Detect which cell encompasses the target text, then output its (x, y) center coordinate. 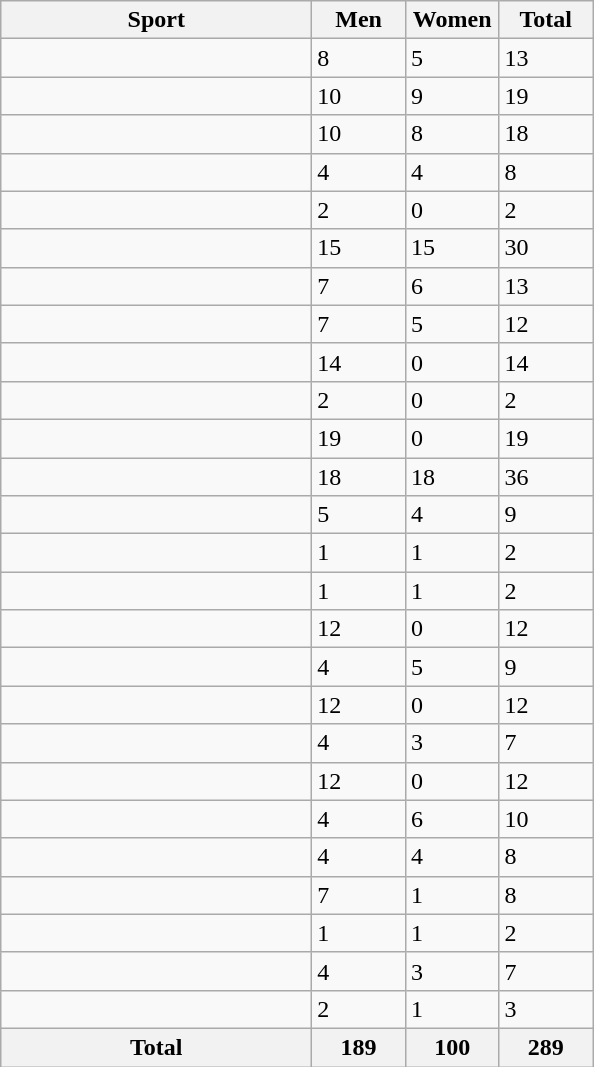
Men (359, 20)
100 (452, 1047)
189 (359, 1047)
36 (546, 477)
30 (546, 248)
Women (452, 20)
Sport (156, 20)
289 (546, 1047)
